Provide the [x, y] coordinate of the cell's center where the given text is located.  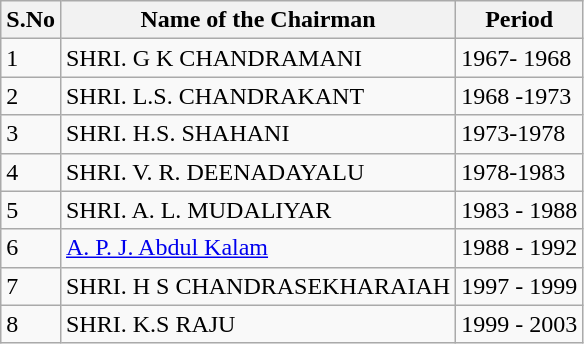
Period [520, 20]
2 [31, 96]
SHRI. G K CHANDRAMANI [258, 58]
Name of the Chairman [258, 20]
S.No [31, 20]
SHRI. H S CHANDRASEKHARAIAH [258, 286]
SHRI. V. R. DEENADAYALU [258, 172]
1973-1978 [520, 134]
1978-1983 [520, 172]
1968 -1973 [520, 96]
SHRI. K.S RAJU [258, 324]
A. P. J. Abdul Kalam [258, 248]
SHRI. L.S. CHANDRAKANT [258, 96]
3 [31, 134]
1999 - 2003 [520, 324]
1988 - 1992 [520, 248]
SHRI. A. L. MUDALIYAR [258, 210]
6 [31, 248]
SHRI. H.S. SHAHANI [258, 134]
1 [31, 58]
1967- 1968 [520, 58]
7 [31, 286]
1983 - 1988 [520, 210]
5 [31, 210]
1997 - 1999 [520, 286]
8 [31, 324]
4 [31, 172]
